Extract the [x, y] coordinate from the center of the cell holding the provided text.  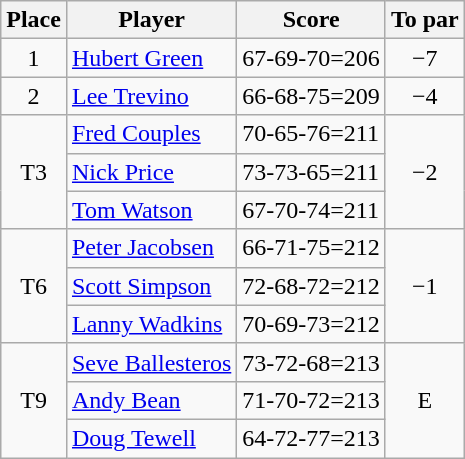
Lanny Wadkins [151, 324]
−2 [424, 172]
Scott Simpson [151, 286]
66-68-75=209 [312, 96]
−1 [424, 286]
Place [34, 20]
Doug Tewell [151, 438]
73-73-65=211 [312, 172]
71-70-72=213 [312, 400]
70-69-73=212 [312, 324]
Hubert Green [151, 58]
Tom Watson [151, 210]
Andy Bean [151, 400]
E [424, 400]
−4 [424, 96]
T9 [34, 400]
72-68-72=212 [312, 286]
67-70-74=211 [312, 210]
Player [151, 20]
Lee Trevino [151, 96]
64-72-77=213 [312, 438]
Peter Jacobsen [151, 248]
To par [424, 20]
−7 [424, 58]
67-69-70=206 [312, 58]
Fred Couples [151, 134]
Seve Ballesteros [151, 362]
2 [34, 96]
70-65-76=211 [312, 134]
T3 [34, 172]
T6 [34, 286]
Score [312, 20]
73-72-68=213 [312, 362]
66-71-75=212 [312, 248]
Nick Price [151, 172]
1 [34, 58]
